Scan for the cell matching the given text and deliver its [X, Y] coordinate at center. 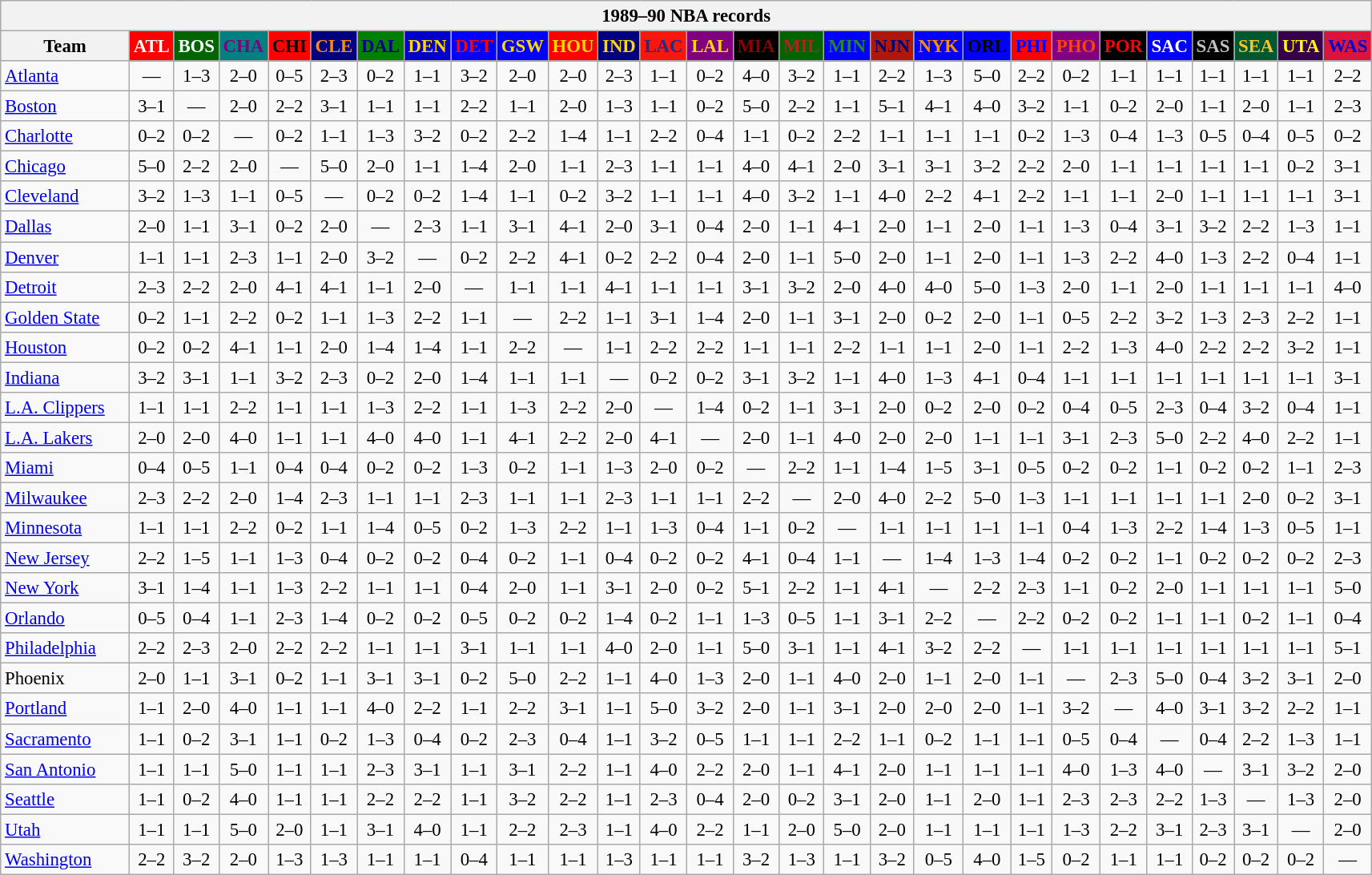
Atlanta [66, 76]
CHA [243, 46]
SEA [1256, 46]
POR [1123, 46]
Seattle [66, 799]
UTA [1301, 46]
New York [66, 588]
L.A. Clippers [66, 408]
IND [619, 46]
DET [474, 46]
NYK [939, 46]
LAC [663, 46]
Phoenix [66, 679]
Utah [66, 829]
Milwaukee [66, 498]
MIN [847, 46]
Charlotte [66, 136]
SAC [1169, 46]
BOS [196, 46]
LAL [710, 46]
Denver [66, 257]
Chicago [66, 167]
ORL [987, 46]
San Antonio [66, 769]
Golden State [66, 317]
CLE [333, 46]
Washington [66, 860]
Detroit [66, 287]
SAS [1213, 46]
Miami [66, 468]
WAS [1348, 46]
MIL [802, 46]
Team [66, 46]
Portland [66, 709]
Cleveland [66, 196]
L.A. Lakers [66, 437]
Sacramento [66, 739]
Indiana [66, 377]
DAL [381, 46]
PHI [1032, 46]
Houston [66, 347]
Boston [66, 107]
CHI [289, 46]
DEN [428, 46]
New Jersey [66, 558]
MIA [756, 46]
Philadelphia [66, 648]
Minnesota [66, 528]
ATL [151, 46]
1989–90 NBA records [686, 16]
Dallas [66, 227]
GSW [522, 46]
PHO [1076, 46]
Orlando [66, 619]
HOU [573, 46]
NJN [892, 46]
